For the text-containing cell, return its midpoint in [x, y] coordinate format. 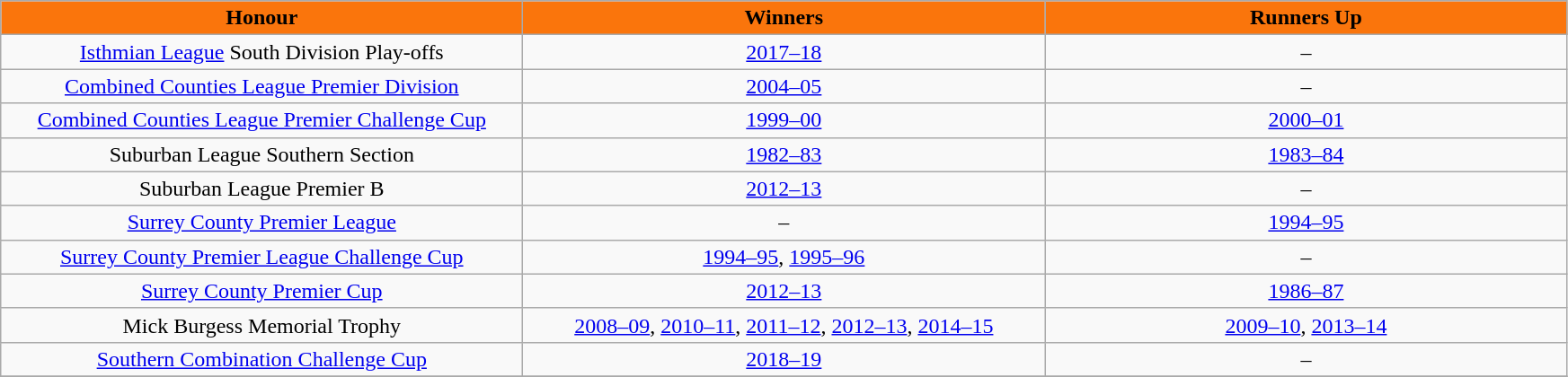
2009–10, 2013–14 [1307, 325]
Surrey County Premier League Challenge Cup [262, 257]
Honour [262, 18]
Suburban League Premier B [262, 188]
Suburban League Southern Section [262, 154]
2008–09, 2010–11, 2011–12, 2012–13, 2014–15 [784, 325]
Winners [784, 18]
1983–84 [1307, 154]
Isthmian League South Division Play-offs [262, 52]
2000–01 [1307, 120]
Combined Counties League Premier Division [262, 86]
1994–95 [1307, 223]
Surrey County Premier Cup [262, 291]
1999–00 [784, 120]
Southern Combination Challenge Cup [262, 359]
2017–18 [784, 52]
Combined Counties League Premier Challenge Cup [262, 120]
1986–87 [1307, 291]
1982–83 [784, 154]
Mick Burgess Memorial Trophy [262, 325]
2004–05 [784, 86]
1994–95, 1995–96 [784, 257]
Surrey County Premier League [262, 223]
2018–19 [784, 359]
Runners Up [1307, 18]
